Find where the given text appears and provide that cell's center as [X, Y] coordinate. 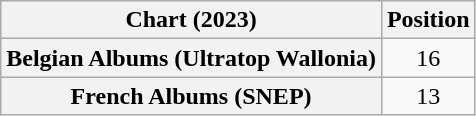
Position [428, 20]
Belgian Albums (Ultratop Wallonia) [192, 58]
French Albums (SNEP) [192, 96]
16 [428, 58]
Chart (2023) [192, 20]
13 [428, 96]
